Locate the cell with the specified text and output its [X, Y] center coordinate. 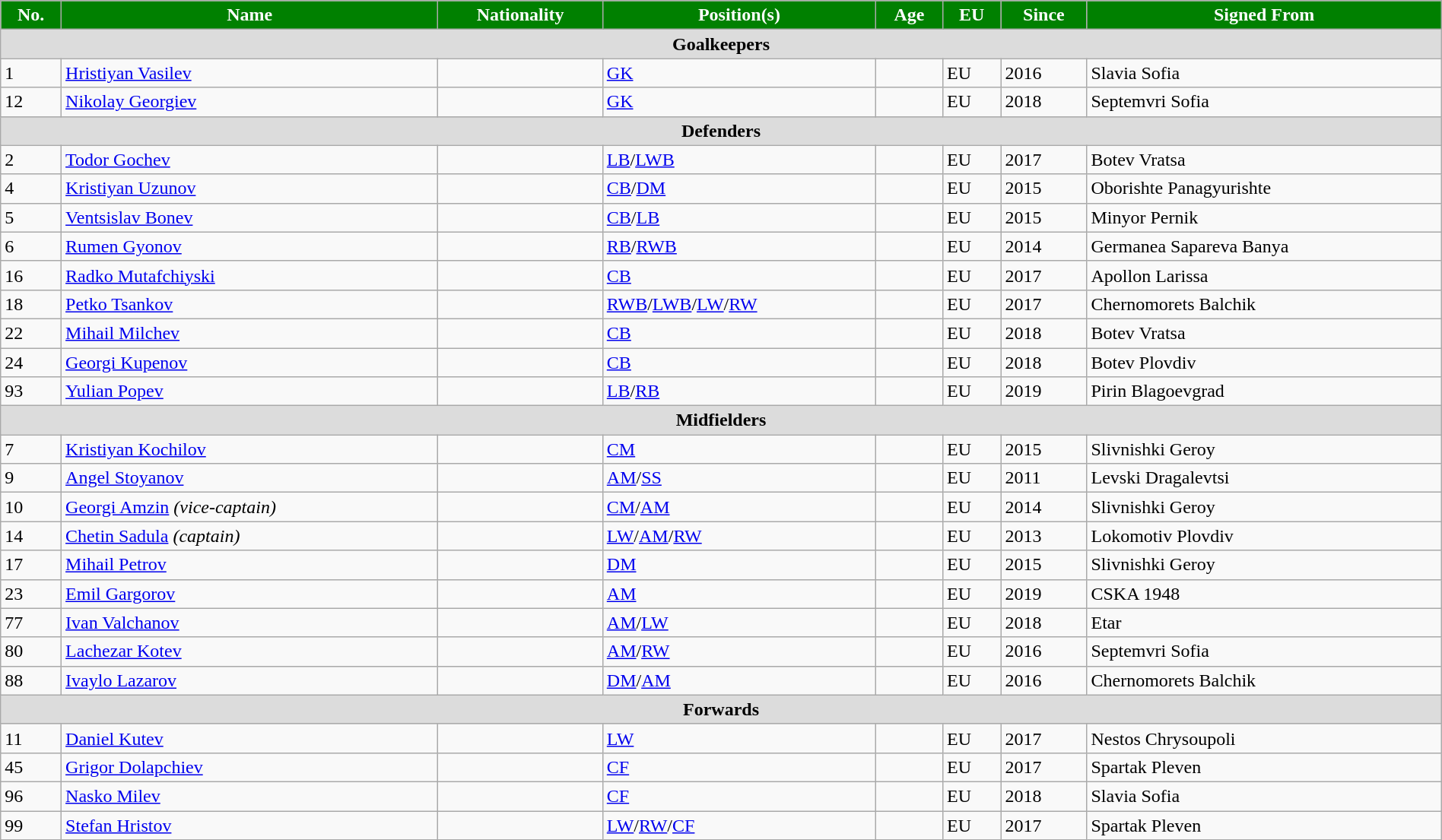
Levski Dragalevtsi [1264, 478]
5 [31, 217]
Nasko Milev [249, 796]
Slavia Sofia [1264, 796]
Nestos Chrysoupoli [1264, 738]
Lokomotiv Plovdiv [1264, 536]
Mihail Petrov [249, 565]
9 [31, 478]
Oborishte Panagyurishte [1264, 189]
CB/LB [739, 217]
Signed From [1264, 15]
Defenders [721, 131]
AM/LW [739, 623]
2011 [1043, 478]
LW/AM/RW [739, 536]
Hristiyan Vasilev [249, 73]
Emil Gargorov [249, 594]
1 [31, 73]
Mihail Milchev [249, 333]
DM/AM [739, 680]
Name [249, 15]
22 [31, 333]
CSKA 1948 [1264, 594]
Georgi Kupenov [249, 363]
Goalkeepers [721, 44]
Yulian Popev [249, 391]
Nationality [520, 15]
Germanea Sapareva Banya [1264, 246]
10 [31, 507]
Ventsislav Bonev [249, 217]
4 [31, 189]
23 [31, 594]
Nikolay Georgiev [249, 102]
Radko Mutafchiyski [249, 275]
CB/DM [739, 189]
Grigor Dolapchiev [249, 767]
Position(s) [739, 15]
RWB/LWB/LW/RW [739, 304]
LW/RW/CF [739, 825]
Ivan Valchanov [249, 623]
Petko Tsankov [249, 304]
Minyor Pernik [1264, 217]
AM/RW [739, 651]
Botev Plovdiv [1264, 363]
16 [31, 275]
Since [1043, 15]
96 [31, 796]
Rumen Gyonov [249, 246]
Apollon Larissa [1264, 275]
DM [739, 565]
Midfielders [721, 420]
Todor Gochev [249, 160]
Angel Stoyanov [249, 478]
Slavia Sofiа [1264, 73]
99 [31, 825]
Stefan Hristov [249, 825]
2013 [1043, 536]
80 [31, 651]
Age [910, 15]
6 [31, 246]
AM [739, 594]
Forwards [721, 709]
AM/SS [739, 478]
Etar [1264, 623]
93 [31, 391]
45 [31, 767]
LB/RB [739, 391]
RB/RWB [739, 246]
CM/AM [739, 507]
Pirin Blagoevgrad [1264, 391]
24 [31, 363]
88 [31, 680]
18 [31, 304]
12 [31, 102]
LB/LWB [739, 160]
Kristiyan Kochilov [249, 449]
Lachezar Kotev [249, 651]
Georgi Amzin (vice-captain) [249, 507]
11 [31, 738]
Ivaylo Lazarov [249, 680]
77 [31, 623]
CM [739, 449]
Daniel Kutev [249, 738]
Chetin Sadula (captain) [249, 536]
LW [739, 738]
2 [31, 160]
7 [31, 449]
No. [31, 15]
14 [31, 536]
17 [31, 565]
Kristiyan Uzunov [249, 189]
